From the cell containing the given text, extract its center point as [x, y] coordinate. 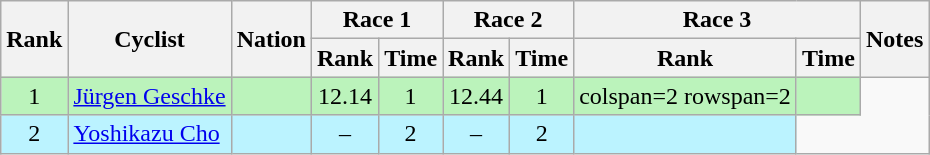
12.14 [346, 96]
Race 2 [508, 20]
Notes [894, 39]
12.44 [476, 96]
Race 1 [378, 20]
colspan=2 rowspan=2 [686, 96]
Jürgen Geschke [150, 96]
Yoshikazu Cho [150, 134]
Cyclist [150, 39]
Race 3 [718, 20]
Nation [271, 39]
